Capture the cell that displays the provided text and extract its (X, Y) central coordinate. 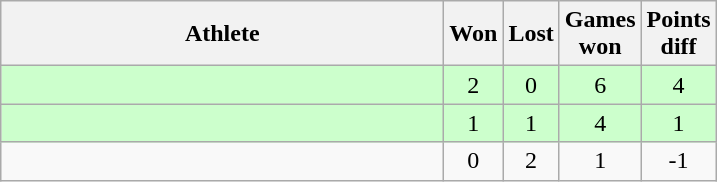
Athlete (222, 34)
Lost (531, 34)
-1 (678, 161)
Gameswon (600, 34)
Pointsdiff (678, 34)
6 (600, 85)
Won (474, 34)
